Find where the given text appears and provide that cell's center as (x, y) coordinate. 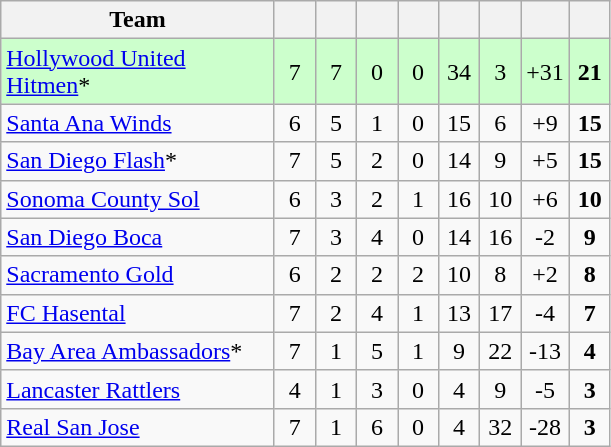
+6 (546, 199)
Sacramento Gold (138, 275)
-4 (546, 313)
32 (500, 427)
FC Hasental (138, 313)
21 (590, 72)
34 (460, 72)
+5 (546, 161)
Real San Jose (138, 427)
+2 (546, 275)
+31 (546, 72)
+9 (546, 123)
22 (500, 351)
San Diego Flash* (138, 161)
17 (500, 313)
13 (460, 313)
-5 (546, 389)
Santa Ana Winds (138, 123)
-28 (546, 427)
Lancaster Rattlers (138, 389)
-2 (546, 237)
-13 (546, 351)
Hollywood United Hitmen* (138, 72)
Bay Area Ambassadors* (138, 351)
Sonoma County Sol (138, 199)
San Diego Boca (138, 237)
Team (138, 20)
